Pinpoint the cell where the given text exists, returning its (x, y) midpoint coordinate. 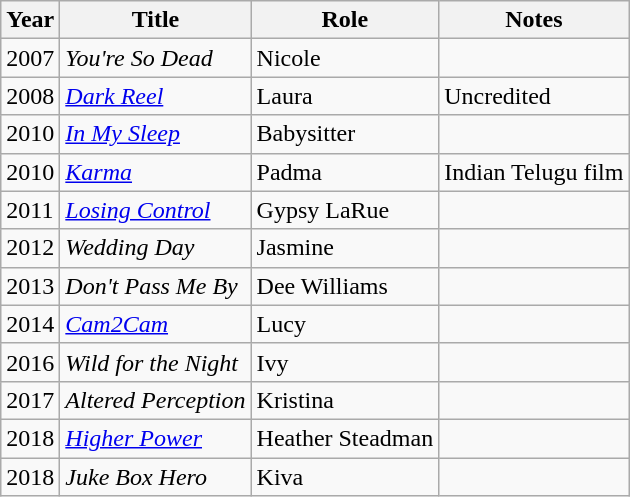
Wedding Day (156, 248)
Juke Box Hero (156, 477)
Year (30, 20)
2017 (30, 400)
Ivy (345, 362)
Title (156, 20)
Karma (156, 172)
Dee Williams (345, 286)
Heather Steadman (345, 438)
Dark Reel (156, 96)
Padma (345, 172)
Higher Power (156, 438)
Gypsy LaRue (345, 210)
Nicole (345, 58)
2012 (30, 248)
2011 (30, 210)
2014 (30, 324)
In My Sleep (156, 134)
Laura (345, 96)
Indian Telugu film (534, 172)
Kiva (345, 477)
Cam2Cam (156, 324)
Kristina (345, 400)
2008 (30, 96)
You're So Dead (156, 58)
Role (345, 20)
Lucy (345, 324)
Uncredited (534, 96)
Notes (534, 20)
2013 (30, 286)
Don't Pass Me By (156, 286)
2007 (30, 58)
Losing Control (156, 210)
Wild for the Night (156, 362)
2016 (30, 362)
Altered Perception (156, 400)
Babysitter (345, 134)
Jasmine (345, 248)
